Return the [x, y] coordinate for the center point of the cell that contains the specified text.  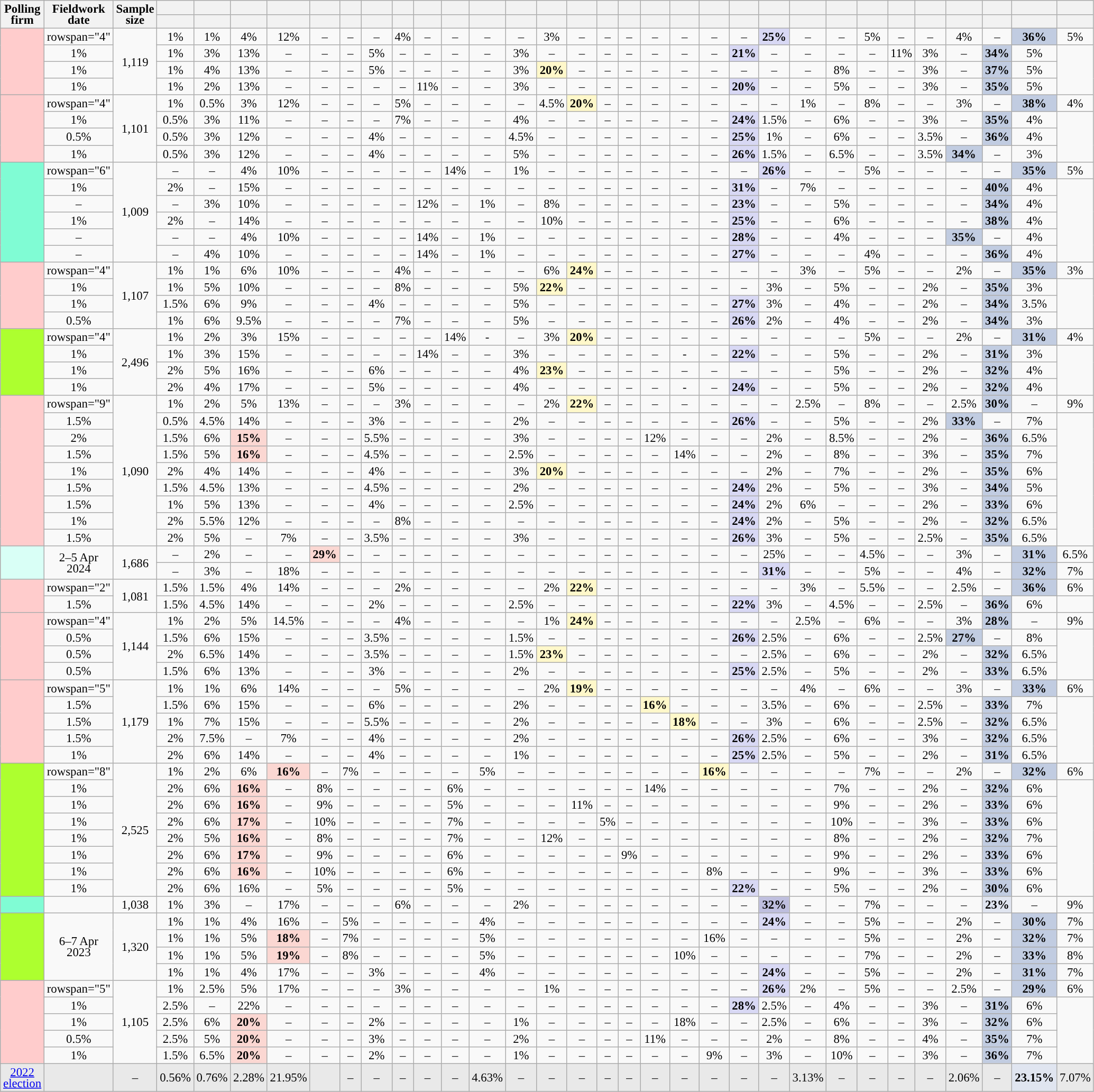
4.63% [488, 1077]
1,686 [135, 562]
1,009 [135, 212]
Pollingfirm [22, 15]
Samplesize [135, 15]
0.76% [212, 1077]
2,496 [135, 362]
1,081 [135, 596]
0.56% [176, 1077]
1,320 [135, 947]
21% [744, 53]
9.5% [249, 321]
Fieldworkdate [78, 15]
6–7 Apr 2023 [78, 947]
2022 election [22, 1077]
2–5 Apr 2024 [78, 562]
1,179 [135, 721]
2.28% [249, 1077]
1,038 [135, 905]
37% [997, 70]
14.5% [289, 621]
3.13% [808, 1077]
40% [997, 187]
1,107 [135, 295]
7.5% [212, 738]
1,105 [135, 1022]
rowspan="9" [78, 404]
1,144 [135, 646]
rowspan="8" [78, 772]
2,525 [135, 830]
7.07% [1075, 1077]
1,090 [135, 471]
23.15% [1034, 1077]
1,119 [135, 62]
rowspan="6" [78, 170]
21.95% [289, 1077]
rowspan="2" [78, 588]
8.5% [842, 438]
1,101 [135, 128]
2.06% [963, 1077]
